Identify which cell holds the provided text, then report its (X, Y) central coordinate. 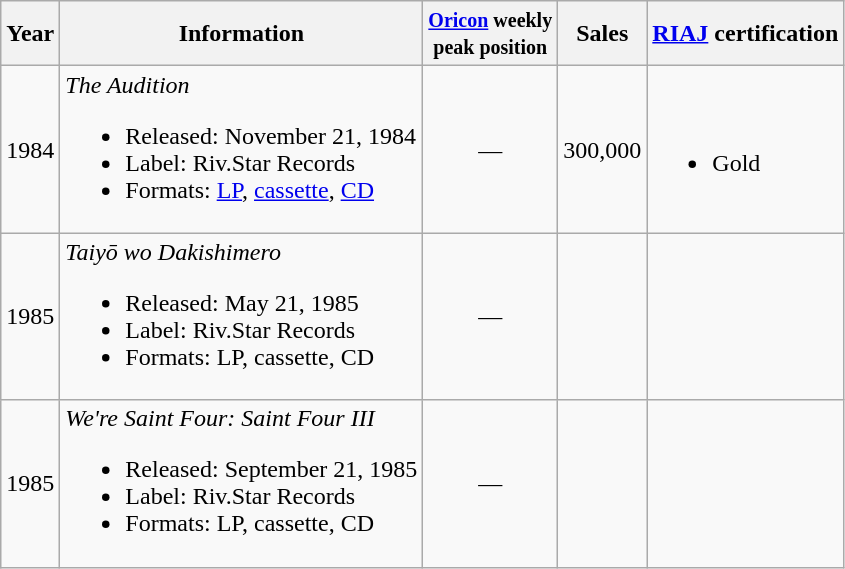
1984 (30, 150)
Year (30, 34)
Oricon weeklypeak position (490, 34)
We're Saint Four: Saint Four IIIReleased: September 21, 1985Label: Riv.Star RecordsFormats: LP, cassette, CD (242, 484)
Information (242, 34)
Sales (602, 34)
RIAJ certification (746, 34)
300,000 (602, 150)
The AuditionReleased: November 21, 1984Label: Riv.Star RecordsFormats: LP, cassette, CD (242, 150)
Taiyō wo DakishimeroReleased: May 21, 1985Label: Riv.Star RecordsFormats: LP, cassette, CD (242, 316)
Gold (746, 150)
